Search for the cell housing the specified text and yield its (X, Y) center coordinate. 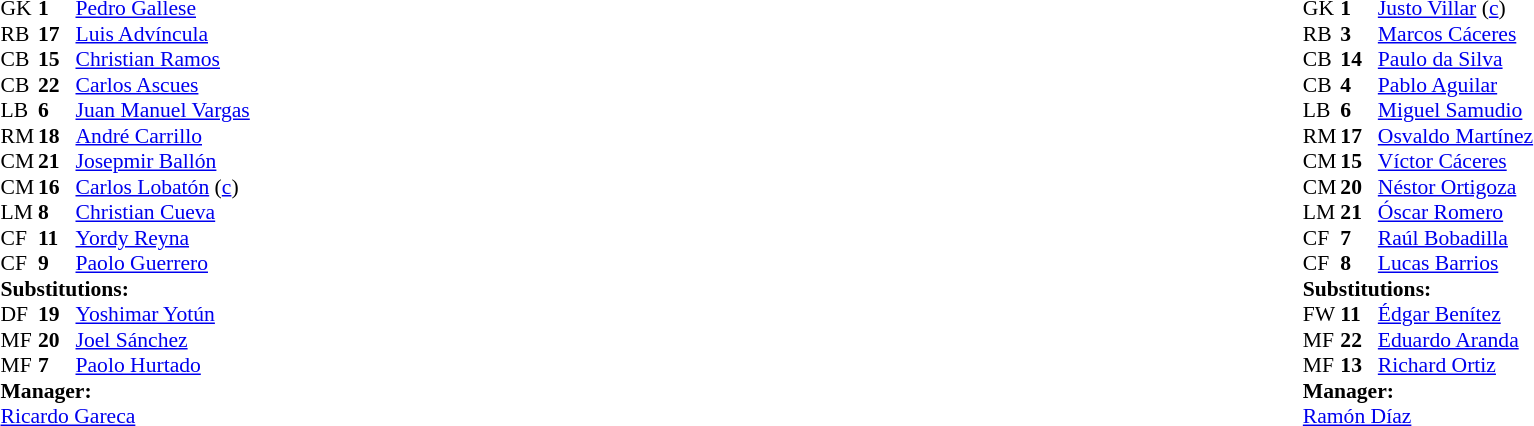
Paolo Guerrero (163, 263)
Osvaldo Martínez (1456, 136)
16 (57, 187)
Néstor Ortigoza (1456, 187)
Pablo Aguilar (1456, 85)
9 (57, 263)
Paolo Hurtado (163, 365)
André Carrillo (163, 136)
Miguel Samudio (1456, 111)
DF (19, 315)
Édgar Benítez (1456, 315)
Eduardo Aranda (1456, 340)
Christian Cueva (163, 213)
19 (57, 315)
Josepmir Ballón (163, 161)
4 (1359, 85)
3 (1359, 34)
Carlos Ascues (163, 85)
Yoshimar Yotún (163, 315)
Richard Ortiz (1456, 365)
Óscar Romero (1456, 213)
13 (1359, 365)
Juan Manuel Vargas (163, 111)
Yordy Reyna (163, 238)
Lucas Barrios (1456, 263)
Carlos Lobatón (c) (163, 187)
Víctor Cáceres (1456, 161)
FW (1322, 315)
Luis Advíncula (163, 34)
Christian Ramos (163, 59)
18 (57, 136)
14 (1359, 59)
Joel Sánchez (163, 340)
Marcos Cáceres (1456, 34)
Paulo da Silva (1456, 59)
Raúl Bobadilla (1456, 238)
